Output the (x, y) coordinate of the center of the cell containing the given text.  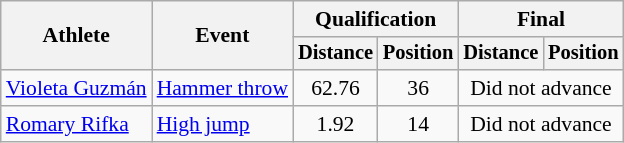
Athlete (76, 36)
36 (418, 88)
1.92 (336, 124)
Violeta Guzmán (76, 88)
62.76 (336, 88)
Event (222, 36)
Hammer throw (222, 88)
High jump (222, 124)
Romary Rifka (76, 124)
14 (418, 124)
Final (540, 19)
Qualification (376, 19)
